Detect which cell encompasses the target text, then output its (x, y) center coordinate. 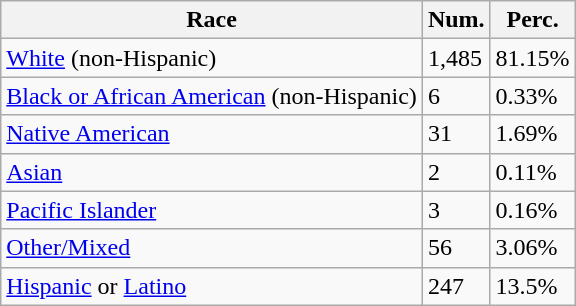
Black or African American (non-Hispanic) (212, 96)
3 (456, 210)
6 (456, 96)
0.33% (532, 96)
13.5% (532, 286)
0.11% (532, 172)
Asian (212, 172)
81.15% (532, 58)
0.16% (532, 210)
Pacific Islander (212, 210)
1,485 (456, 58)
Perc. (532, 20)
56 (456, 248)
2 (456, 172)
Num. (456, 20)
1.69% (532, 134)
White (non-Hispanic) (212, 58)
247 (456, 286)
Hispanic or Latino (212, 286)
3.06% (532, 248)
Other/Mixed (212, 248)
31 (456, 134)
Native American (212, 134)
Race (212, 20)
